From the cell containing the given text, extract its center point as [X, Y] coordinate. 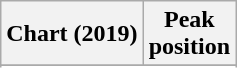
Peak position [189, 34]
Chart (2019) [72, 34]
